Determine the (x, y) coordinate at the center of the cell enclosing the given text.  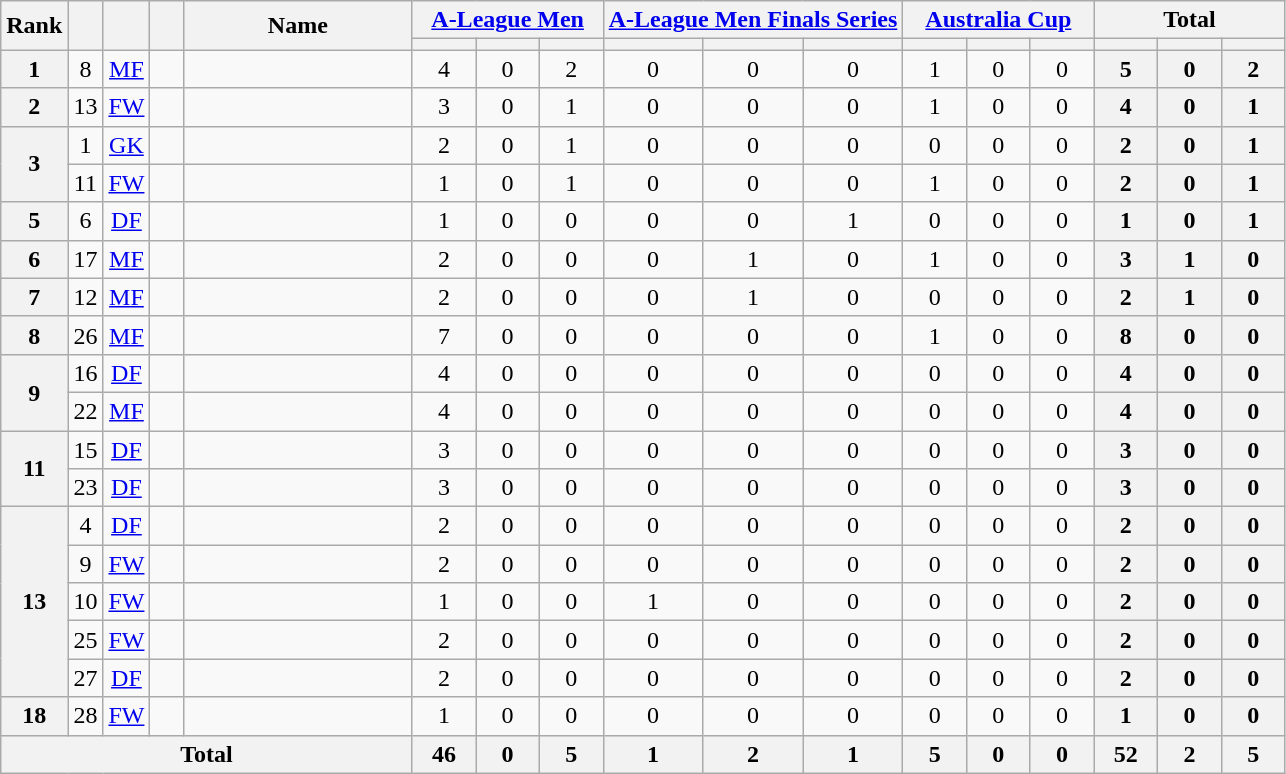
27 (86, 678)
23 (86, 488)
17 (86, 259)
A-League Men (508, 20)
25 (86, 640)
Rank (34, 26)
16 (86, 373)
GK (126, 145)
26 (86, 335)
Name (298, 26)
Australia Cup (998, 20)
52 (1126, 754)
46 (444, 754)
12 (86, 297)
15 (86, 449)
10 (86, 602)
A-League Men Finals Series (753, 20)
22 (86, 411)
18 (34, 716)
28 (86, 716)
